Return [x, y] of the center of cell containing provided text 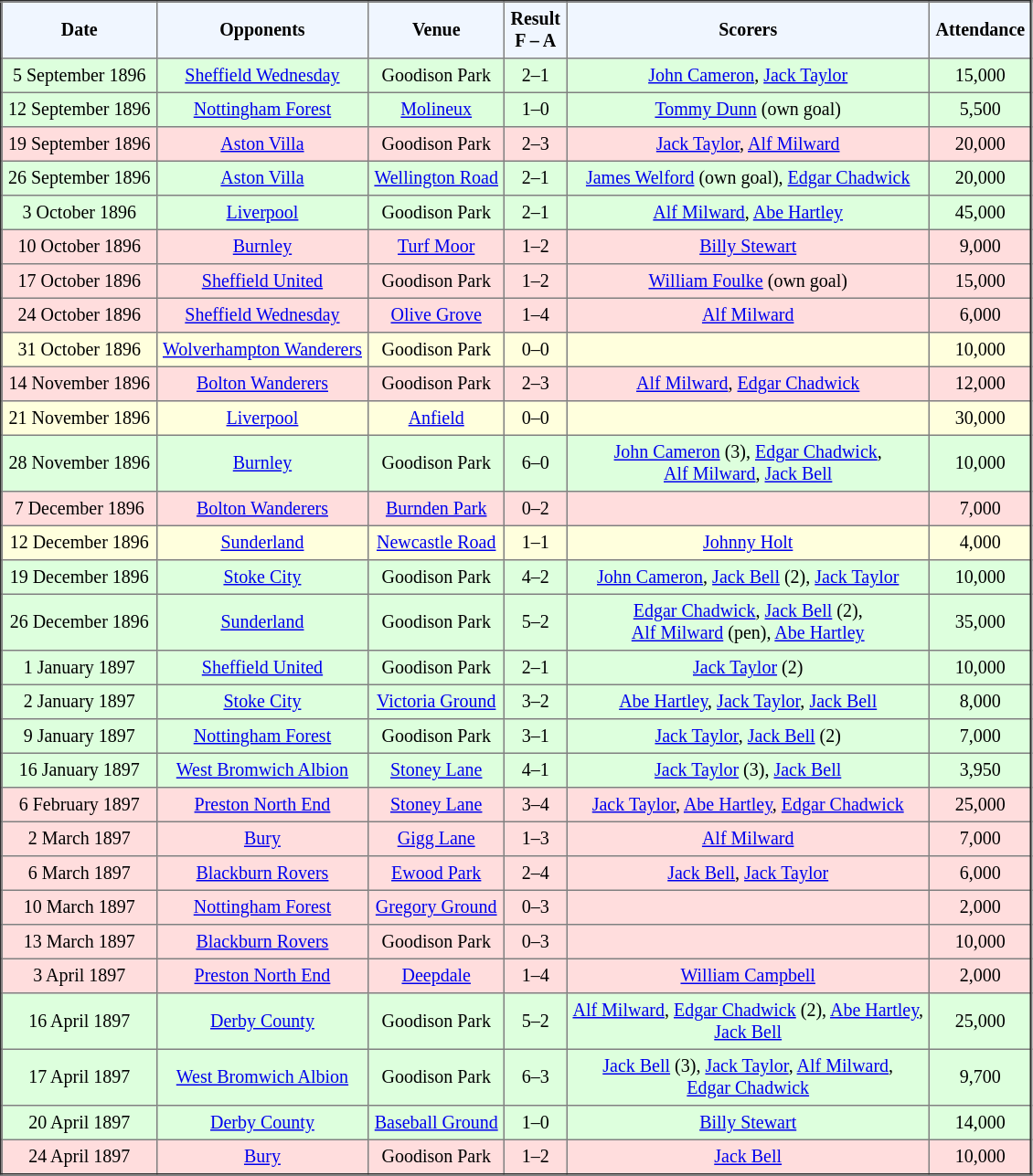
Newcastle Road [437, 543]
3 April 1897 [80, 976]
14,000 [981, 1123]
9,700 [981, 1077]
Alf Milward, Edgar Chadwick (2), Abe Hartley,Jack Bell [748, 1022]
16 April 1897 [80, 1022]
6–0 [536, 463]
30,000 [981, 418]
4–2 [536, 577]
45,000 [981, 213]
1–3 [536, 839]
28 November 1896 [80, 463]
0–2 [536, 509]
1 January 1897 [80, 668]
9 January 1897 [80, 736]
24 October 1896 [80, 315]
Scorers [748, 30]
12 December 1896 [80, 543]
5 September 1896 [80, 76]
8,000 [981, 702]
Edgar Chadwick, Jack Bell (2),Alf Milward (pen), Abe Hartley [748, 622]
Ewood Park [437, 874]
13 March 1897 [80, 942]
Johnny Holt [748, 543]
17 October 1896 [80, 281]
16 January 1897 [80, 770]
26 September 1896 [80, 178]
William Foulke (own goal) [748, 281]
Wolverhampton Wanderers [261, 350]
Abe Hartley, Jack Taylor, Jack Bell [748, 702]
14 November 1896 [80, 384]
4,000 [981, 543]
Jack Bell [748, 1157]
Jack Bell, Jack Taylor [748, 874]
Alf Milward, Edgar Chadwick [748, 384]
Opponents [261, 30]
3–2 [536, 702]
2–4 [536, 874]
26 December 1896 [80, 622]
Gigg Lane [437, 839]
2 March 1897 [80, 839]
35,000 [981, 622]
Jack Taylor (2) [748, 668]
7 December 1896 [80, 509]
Deepdale [437, 976]
Turf Moor [437, 247]
Attendance [981, 30]
10 March 1897 [80, 907]
John Cameron (3), Edgar Chadwick,Alf Milward, Jack Bell [748, 463]
Gregory Ground [437, 907]
Jack Taylor, Alf Milward [748, 144]
Jack Taylor (3), Jack Bell [748, 770]
3–4 [536, 805]
2 January 1897 [80, 702]
Venue [437, 30]
Molineux [437, 110]
Burnden Park [437, 509]
Jack Taylor, Abe Hartley, Edgar Chadwick [748, 805]
6 February 1897 [80, 805]
Victoria Ground [437, 702]
12 September 1896 [80, 110]
ResultF – A [536, 30]
5,500 [981, 110]
3 October 1896 [80, 213]
Olive Grove [437, 315]
12,000 [981, 384]
1–1 [536, 543]
6 March 1897 [80, 874]
Jack Taylor, Jack Bell (2) [748, 736]
6–3 [536, 1077]
John Cameron, Jack Taylor [748, 76]
19 December 1896 [80, 577]
4–1 [536, 770]
Alf Milward, Abe Hartley [748, 213]
James Welford (own goal), Edgar Chadwick [748, 178]
3–1 [536, 736]
3,950 [981, 770]
Date [80, 30]
24 April 1897 [80, 1157]
Baseball Ground [437, 1123]
Anfield [437, 418]
10 October 1896 [80, 247]
20 April 1897 [80, 1123]
William Campbell [748, 976]
Jack Bell (3), Jack Taylor, Alf Milward,Edgar Chadwick [748, 1077]
31 October 1896 [80, 350]
17 April 1897 [80, 1077]
Wellington Road [437, 178]
19 September 1896 [80, 144]
21 November 1896 [80, 418]
Tommy Dunn (own goal) [748, 110]
John Cameron, Jack Bell (2), Jack Taylor [748, 577]
9,000 [981, 247]
